Pinpoint the cell where the given text exists, returning its [X, Y] midpoint coordinate. 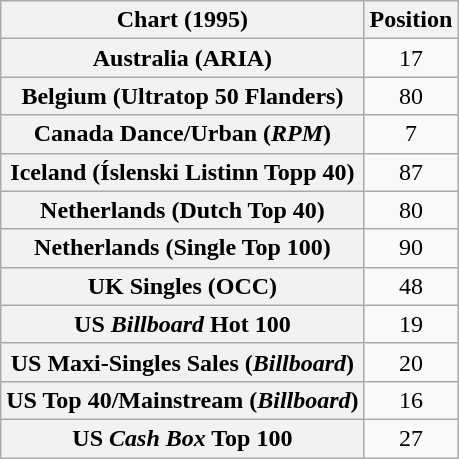
US Cash Box Top 100 [182, 438]
7 [411, 134]
US Billboard Hot 100 [182, 324]
Australia (ARIA) [182, 58]
Netherlands (Dutch Top 40) [182, 210]
87 [411, 172]
US Maxi-Singles Sales (Billboard) [182, 362]
17 [411, 58]
Canada Dance/Urban (RPM) [182, 134]
Netherlands (Single Top 100) [182, 248]
US Top 40/Mainstream (Billboard) [182, 400]
Belgium (Ultratop 50 Flanders) [182, 96]
16 [411, 400]
20 [411, 362]
Iceland (Íslenski Listinn Topp 40) [182, 172]
Chart (1995) [182, 20]
Position [411, 20]
19 [411, 324]
90 [411, 248]
UK Singles (OCC) [182, 286]
48 [411, 286]
27 [411, 438]
